Output the [X, Y] coordinate of the center of the cell containing the given text.  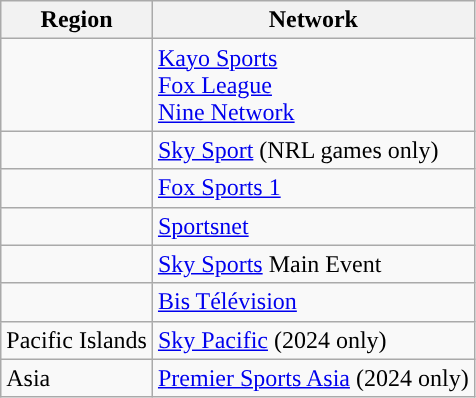
Bis Télévision [313, 302]
Region [77, 20]
Sky Sports Main Event [313, 264]
Premier Sports Asia (2024 only) [313, 378]
Sky Sport (NRL games only) [313, 150]
Network [313, 20]
Asia [77, 378]
Sky Pacific (2024 only) [313, 340]
Fox Sports 1 [313, 188]
Sportsnet [313, 226]
Pacific Islands [77, 340]
Kayo SportsFox LeagueNine Network [313, 85]
